For the text-containing cell, return its midpoint in [x, y] coordinate format. 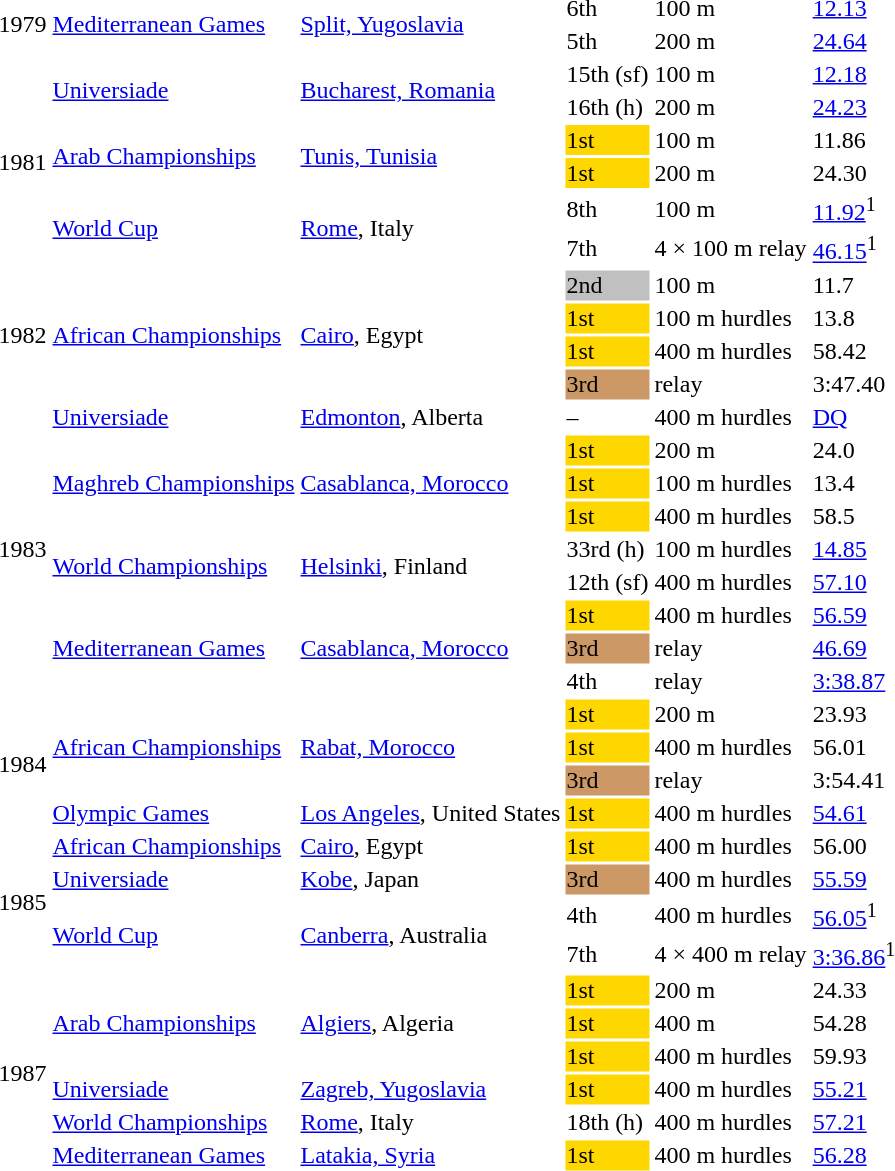
12th (sf) [608, 582]
Kobe, Japan [430, 879]
Helsinki, Finland [430, 566]
8th [608, 209]
Rabat, Morocco [430, 747]
2nd [608, 285]
Algiers, Algeria [430, 1024]
Maghreb Championships [174, 483]
Olympic Games [174, 813]
Bucharest, Romania [430, 90]
33rd (h) [608, 549]
Canberra, Australia [430, 935]
5th [608, 41]
400 m [730, 1024]
Tunis, Tunisia [430, 156]
4 × 400 m relay [730, 954]
15th (sf) [608, 74]
– [608, 417]
4 × 100 m relay [730, 248]
Los Angeles, United States [430, 813]
18th (h) [608, 1123]
Latakia, Syria [430, 1156]
16th (h) [608, 107]
Zagreb, Yugoslavia [430, 1090]
Edmonton, Alberta [430, 417]
